For the text-containing cell, return its midpoint in (x, y) coordinate format. 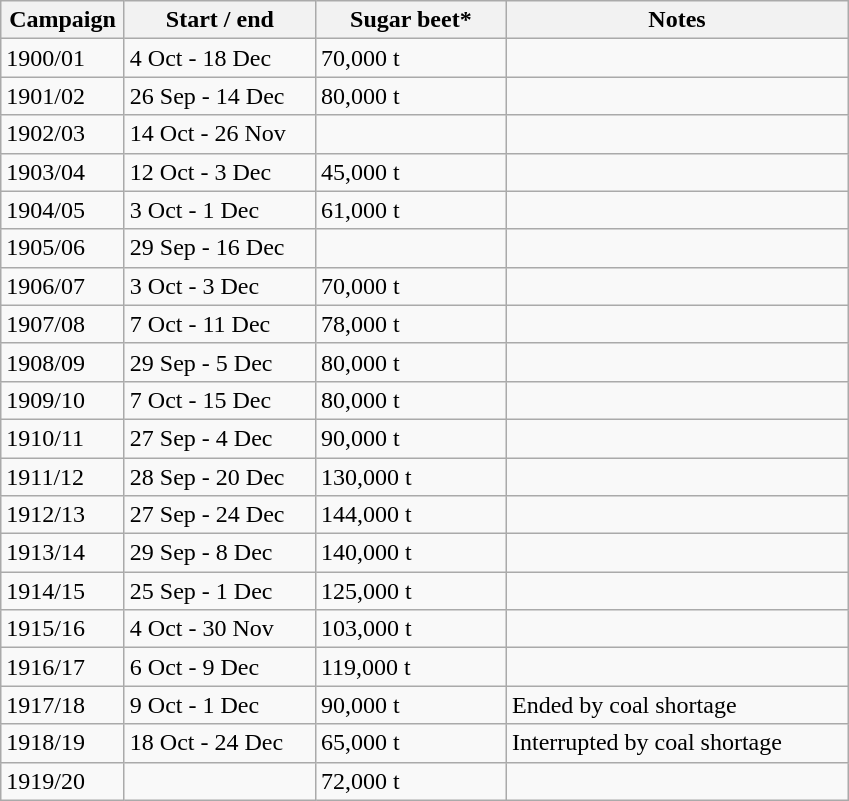
25 Sep - 1 Dec (220, 591)
144,000 t (410, 515)
1909/10 (63, 400)
Notes (676, 20)
Start / end (220, 20)
72,000 t (410, 781)
12 Oct - 3 Dec (220, 172)
1901/02 (63, 96)
1912/13 (63, 515)
3 Oct - 3 Dec (220, 286)
29 Sep - 16 Dec (220, 248)
1918/19 (63, 743)
61,000 t (410, 210)
1906/07 (63, 286)
45,000 t (410, 172)
14 Oct - 26 Nov (220, 134)
119,000 t (410, 667)
27 Sep - 4 Dec (220, 438)
1904/05 (63, 210)
1907/08 (63, 324)
1919/20 (63, 781)
7 Oct - 11 Dec (220, 324)
18 Oct - 24 Dec (220, 743)
1900/01 (63, 58)
29 Sep - 8 Dec (220, 553)
28 Sep - 20 Dec (220, 477)
1902/03 (63, 134)
29 Sep - 5 Dec (220, 362)
6 Oct - 9 Dec (220, 667)
4 Oct - 30 Nov (220, 629)
1908/09 (63, 362)
27 Sep - 24 Dec (220, 515)
140,000 t (410, 553)
1917/18 (63, 705)
1905/06 (63, 248)
26 Sep - 14 Dec (220, 96)
1913/14 (63, 553)
103,000 t (410, 629)
1910/11 (63, 438)
1915/16 (63, 629)
Ended by coal shortage (676, 705)
Campaign (63, 20)
7 Oct - 15 Dec (220, 400)
65,000 t (410, 743)
Sugar beet* (410, 20)
125,000 t (410, 591)
4 Oct - 18 Dec (220, 58)
1911/12 (63, 477)
9 Oct - 1 Dec (220, 705)
1914/15 (63, 591)
1916/17 (63, 667)
Interrupted by coal shortage (676, 743)
78,000 t (410, 324)
3 Oct - 1 Dec (220, 210)
130,000 t (410, 477)
1903/04 (63, 172)
